Determine the [x, y] coordinate at the center of the cell enclosing the given text.  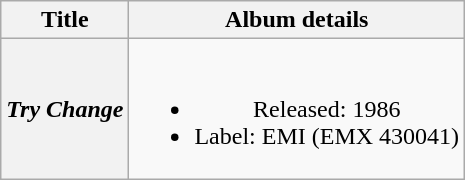
Title [65, 20]
Released: 1986Label: EMI (EMX 430041) [297, 109]
Album details [297, 20]
Try Change [65, 109]
